Locate the cell with the specified text and output its [x, y] center coordinate. 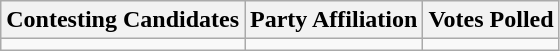
Contesting Candidates [123, 20]
Votes Polled [491, 20]
Party Affiliation [334, 20]
